Identify which cell holds the provided text, then report its (X, Y) central coordinate. 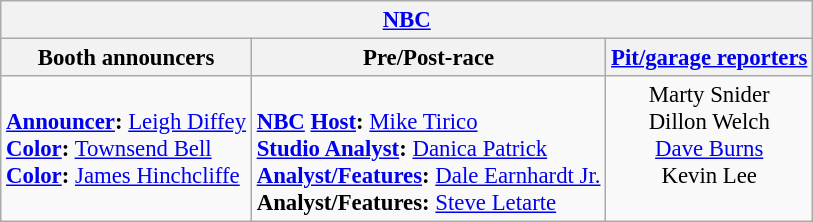
Pre/Post-race (428, 58)
Pit/garage reporters (710, 58)
NBC (407, 20)
NBC Host: Mike Tirico Studio Analyst: Danica Patrick Analyst/Features: Dale Earnhardt Jr. Analyst/Features: Steve Letarte (428, 149)
Booth announcers (126, 58)
Marty SniderDillon WelchDave BurnsKevin Lee (710, 149)
Announcer: Leigh Diffey Color: Townsend Bell Color: James Hinchcliffe (126, 149)
